From the cell containing the given text, extract its center point as (X, Y) coordinate. 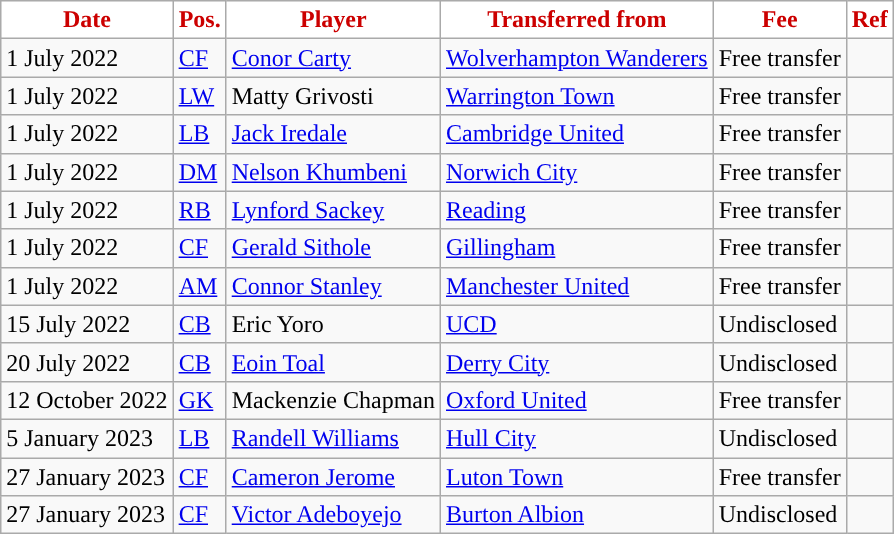
UCD (576, 324)
Ref (870, 20)
Victor Adeboyejo (333, 515)
Gillingham (576, 248)
RB (200, 210)
Wolverhampton Wanderers (576, 58)
Transferred from (576, 20)
Warrington Town (576, 96)
Lynford Sackey (333, 210)
AM (200, 286)
Jack Iredale (333, 134)
Norwich City (576, 172)
Hull City (576, 438)
Eoin Toal (333, 362)
LW (200, 96)
Matty Grivosti (333, 96)
Pos. (200, 20)
Reading (576, 210)
Gerald Sithole (333, 248)
Cambridge United (576, 134)
Burton Albion (576, 515)
20 July 2022 (87, 362)
Mackenzie Chapman (333, 400)
Date (87, 20)
12 October 2022 (87, 400)
5 January 2023 (87, 438)
GK (200, 400)
Player (333, 20)
15 July 2022 (87, 324)
Cameron Jerome (333, 477)
Conor Carty (333, 58)
Fee (780, 20)
Oxford United (576, 400)
Nelson Khumbeni (333, 172)
Manchester United (576, 286)
Randell Williams (333, 438)
Derry City (576, 362)
Luton Town (576, 477)
DM (200, 172)
Connor Stanley (333, 286)
Eric Yoro (333, 324)
